Pinpoint the cell where the given text exists, returning its [X, Y] midpoint coordinate. 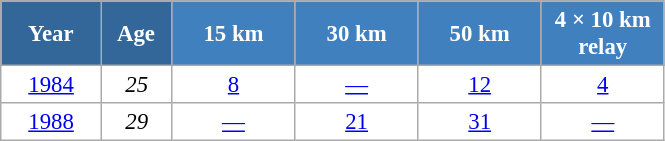
8 [234, 85]
4 [602, 85]
15 km [234, 34]
25 [136, 85]
Year [52, 34]
12 [480, 85]
1988 [52, 122]
30 km [356, 34]
4 × 10 km relay [602, 34]
29 [136, 122]
21 [356, 122]
1984 [52, 85]
Age [136, 34]
31 [480, 122]
50 km [480, 34]
